Determine the (X, Y) coordinate at the center of the cell enclosing the given text.  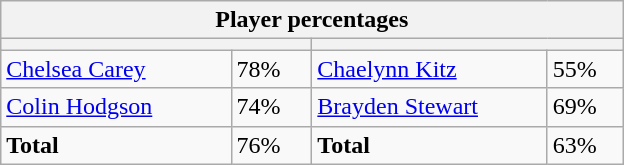
69% (585, 107)
55% (585, 69)
Colin Hodgson (116, 107)
74% (272, 107)
78% (272, 69)
Player percentages (312, 20)
63% (585, 145)
Brayden Stewart (430, 107)
Chaelynn Kitz (430, 69)
Chelsea Carey (116, 69)
76% (272, 145)
